Return [X, Y] of the center of cell containing provided text 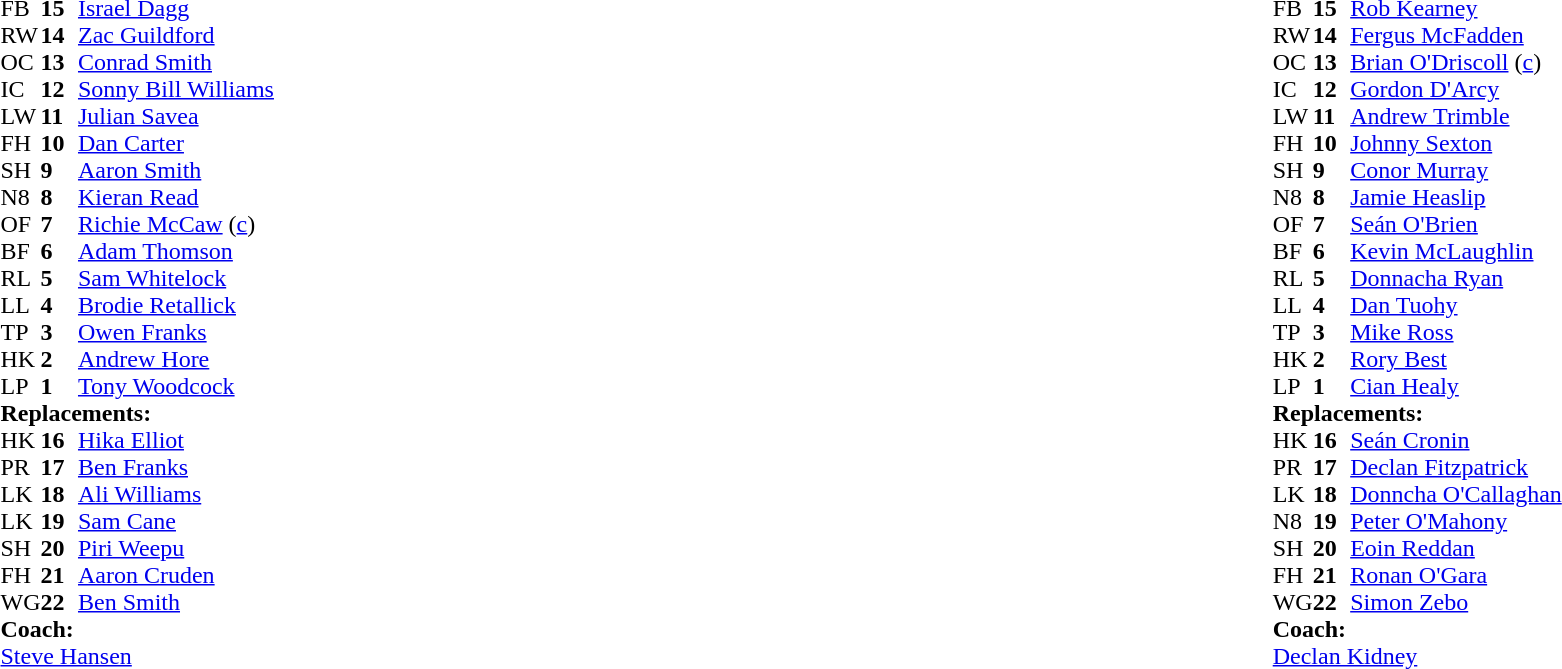
Dan Tuohy [1456, 306]
Richie McCaw (c) [176, 224]
Seán O'Brien [1456, 224]
Peter O'Mahony [1456, 522]
Sonny Bill Williams [176, 90]
Aaron Smith [176, 170]
Donnacha Ryan [1456, 278]
Sam Cane [176, 522]
Gordon D'Arcy [1456, 90]
Simon Zebo [1456, 602]
Conor Murray [1456, 170]
Aaron Cruden [176, 576]
Jamie Heaslip [1456, 198]
Piri Weepu [176, 548]
Hika Elliot [176, 440]
Kevin McLaughlin [1456, 252]
Ali Williams [176, 494]
Declan Kidney [1418, 656]
Johnny Sexton [1456, 144]
Ben Smith [176, 602]
Tony Woodcock [176, 386]
Fergus McFadden [1456, 36]
Kieran Read [176, 198]
Cian Healy [1456, 386]
Ben Franks [176, 468]
Dan Carter [176, 144]
Brian O'Driscoll (c) [1456, 62]
Brodie Retallick [176, 306]
Ronan O'Gara [1456, 576]
Owen Franks [176, 332]
Seán Cronin [1456, 440]
Declan Fitzpatrick [1456, 468]
Adam Thomson [176, 252]
Zac Guildford [176, 36]
Rory Best [1456, 360]
Donncha O'Callaghan [1456, 494]
Sam Whitelock [176, 278]
Andrew Trimble [1456, 116]
Andrew Hore [176, 360]
Eoin Reddan [1456, 548]
Julian Savea [176, 116]
Conrad Smith [176, 62]
Steve Hansen [136, 656]
Mike Ross [1456, 332]
